Identify which cell holds the provided text, then report its (X, Y) central coordinate. 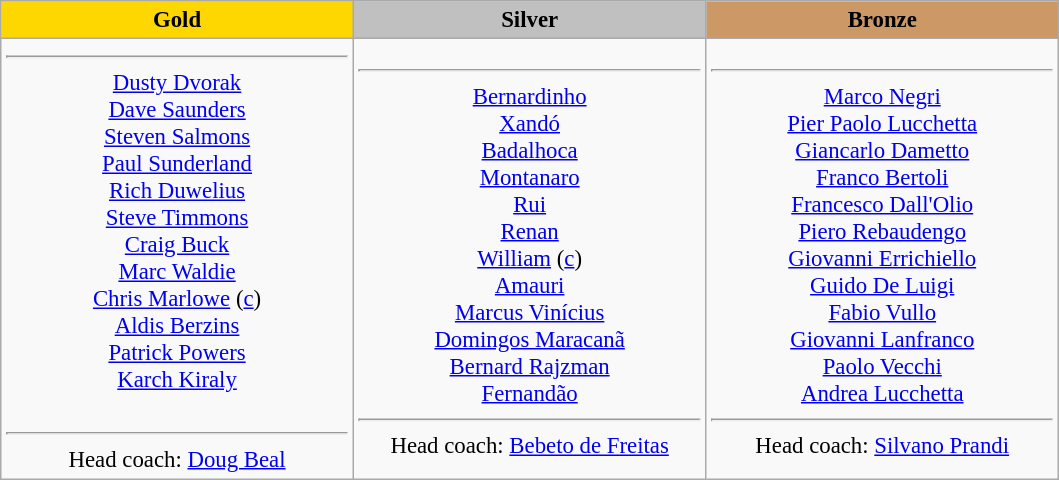
BernardinhoXandóBadalhocaMontanaroRuiRenanWilliam (c)AmauriMarcus ViníciusDomingos MaracanãBernard RajzmanFernandãoHead coach: Bebeto de Freitas (530, 259)
Gold (178, 20)
Silver (530, 20)
Bronze (882, 20)
